Identify which cell holds the provided text, then report its (x, y) central coordinate. 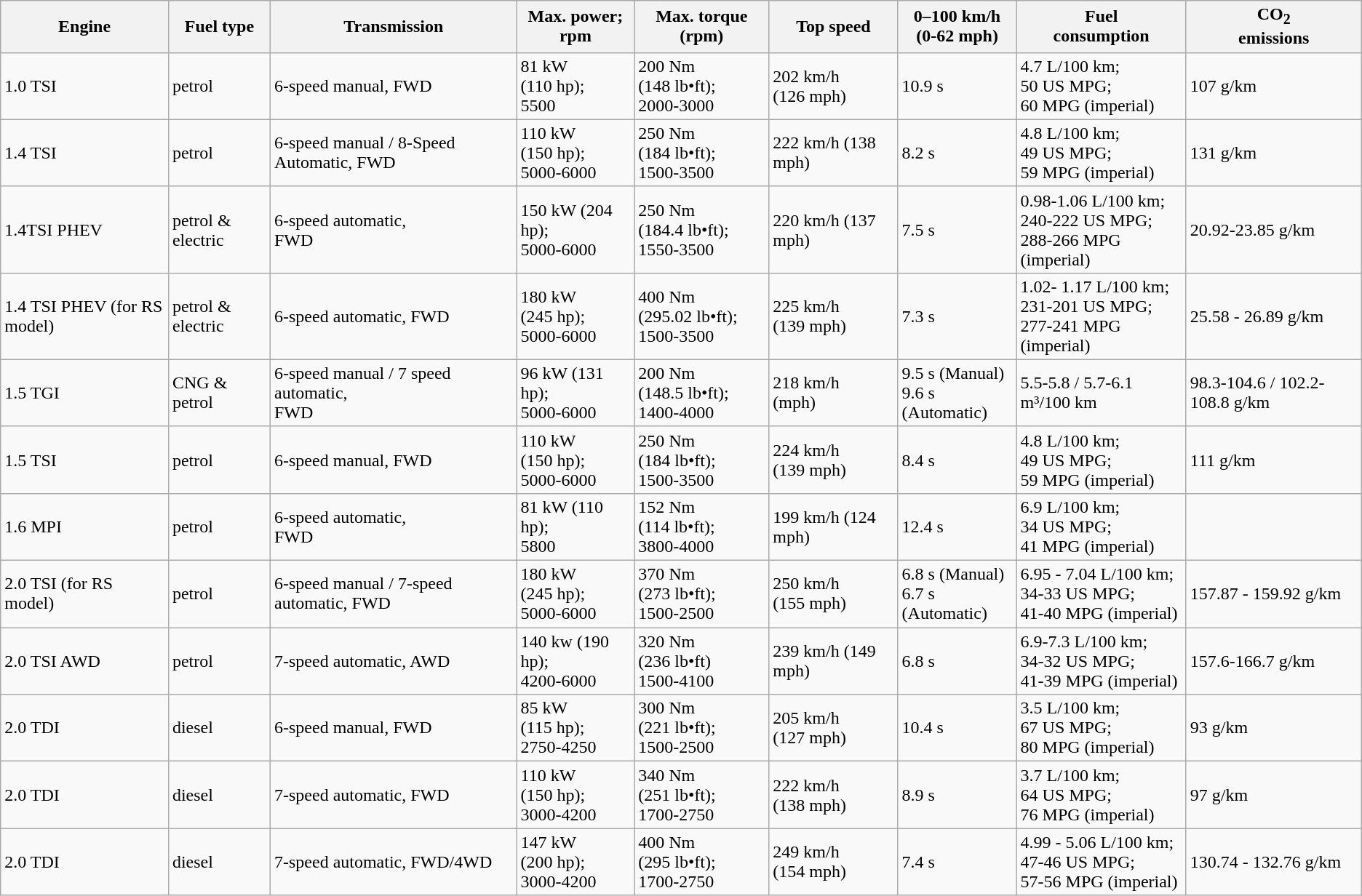
7.4 s (957, 862)
0.98-1.06 L/100 km;240-222 US MPG;288-266 MPG (imperial) (1102, 230)
224 km/h(139 mph) (834, 460)
7-speed automatic, FWD/4WD (393, 862)
200 Nm(148.5 lb•ft);1400-4000 (701, 393)
147 kW(200 hp);3000-4200 (576, 862)
157.6-166.7 g/km (1273, 661)
9.5 s (Manual)9.6 s (Automatic) (957, 393)
6.95 - 7.04 L/100 km;34-33 US MPG;41-40 MPG (imperial) (1102, 594)
Engine (84, 26)
6-speed automatic, FWD (393, 316)
2.0 TSI (for RS model) (84, 594)
150 kW (204 hp);5000-6000 (576, 230)
1.0 TSI (84, 86)
1.5 TSI (84, 460)
Transmission (393, 26)
131 g/km (1273, 153)
1.02- 1.17 L/100 km;231-201 US MPG;277-241 MPG (imperial) (1102, 316)
110 kW(150 hp);5000-6000 (576, 460)
225 km/h(139 mph) (834, 316)
7.3 s (957, 316)
6.9-7.3 L/100 km;34-32 US MPG;41-39 MPG (imperial) (1102, 661)
1.6 MPI (84, 527)
1.4TSI PHEV (84, 230)
107 g/km (1273, 86)
6-speed manual / 7-speed automatic, FWD (393, 594)
Max. power; rpm (576, 26)
7-speed automatic, FWD (393, 795)
8.9 s (957, 795)
3.5 L/100 km;67 US MPG;80 MPG (imperial) (1102, 728)
6.9 L/100 km;34 US MPG;41 MPG (imperial) (1102, 527)
340 Nm(251 lb•ft);1700-2750 (701, 795)
1.4 TSI (84, 153)
1.4 TSI PHEV (for RS model) (84, 316)
200 Nm(148 lb•ft);2000-3000 (701, 86)
222 km/h(138 mph) (834, 795)
239 km/h (149 mph) (834, 661)
220 km/h (137 mph) (834, 230)
110 kW(150 hp);3000-4200 (576, 795)
10.9 s (957, 86)
85 kW(115 hp);2750-4250 (576, 728)
20.92-23.85 g/km (1273, 230)
400 Nm(295 lb•ft);1700-2750 (701, 862)
111 g/km (1273, 460)
Max. torque (rpm) (701, 26)
97 g/km (1273, 795)
98.3-104.6 / 102.2-108.8 g/km (1273, 393)
3.7 L/100 km;64 US MPG;76 MPG (imperial) (1102, 795)
8.2 s (957, 153)
6-speed manual / 7 speed automatic,FWD (393, 393)
4.7 L/100 km;50 US MPG;60 MPG (imperial) (1102, 86)
0–100 km/h(0-62 mph) (957, 26)
Top speed (834, 26)
96 kW (131 hp);5000-6000 (576, 393)
7-speed automatic, AWD (393, 661)
CO2emissions (1273, 26)
25.58 - 26.89 g/km (1273, 316)
81 kW (110 hp);5800 (576, 527)
6-speed manual / 8-Speed Automatic, FWD (393, 153)
205 km/h(127 mph) (834, 728)
250 Nm(184.4 lb•ft);1550-3500 (701, 230)
Fuel type (219, 26)
222 km/h (138 mph) (834, 153)
6.8 s (Manual)6.7 s (Automatic) (957, 594)
400 Nm(295.02 lb•ft);1500-3500 (701, 316)
250 km/h(155 mph) (834, 594)
300 Nm(221 lb•ft);1500-2500 (701, 728)
8.4 s (957, 460)
12.4 s (957, 527)
199 km/h (124 mph) (834, 527)
7.5 s (957, 230)
93 g/km (1273, 728)
249 km/h(154 mph) (834, 862)
110 kW (150 hp);5000-6000 (576, 153)
130.74 - 132.76 g/km (1273, 862)
1.5 TGI (84, 393)
370 Nm(273 lb•ft);1500-2500 (701, 594)
152 Nm(114 lb•ft);3800-4000 (701, 527)
Fuelconsumption (1102, 26)
140 kw (190 hp);4200-6000 (576, 661)
4.99 - 5.06 L/100 km;47-46 US MPG;57-56 MPG (imperial) (1102, 862)
10.4 s (957, 728)
CNG & petrol (219, 393)
5.5-5.8 / 5.7-6.1 m³/100 km (1102, 393)
81 kW (110 hp);5500 (576, 86)
2.0 TSI AWD (84, 661)
320 Nm(236 lb•ft)1500-4100 (701, 661)
6.8 s (957, 661)
157.87 - 159.92 g/km (1273, 594)
218 km/h(mph) (834, 393)
202 km/h(126 mph) (834, 86)
